Scan for the cell matching the given text and deliver its [X, Y] coordinate at center. 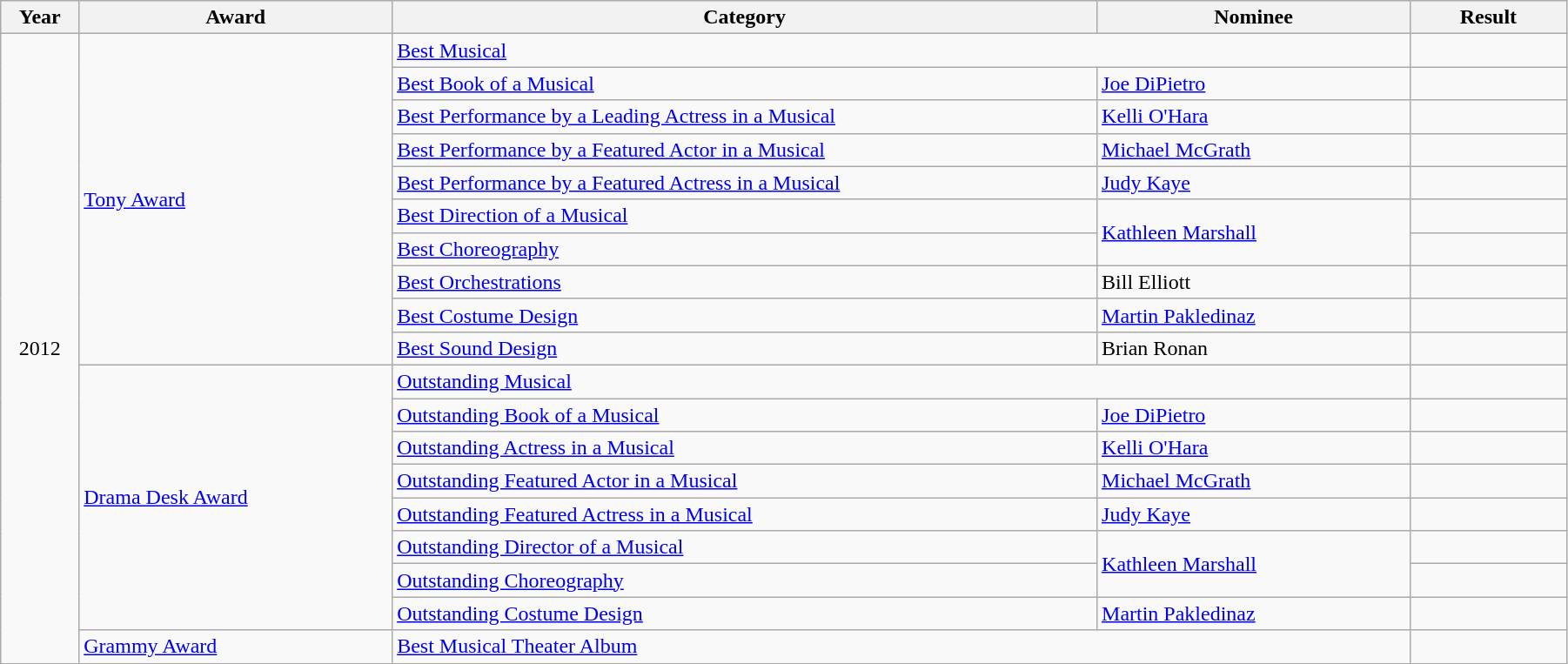
Result [1488, 17]
Best Orchestrations [745, 282]
Outstanding Book of a Musical [745, 415]
Best Performance by a Leading Actress in a Musical [745, 117]
Outstanding Musical [901, 381]
Outstanding Choreography [745, 580]
Best Performance by a Featured Actor in a Musical [745, 150]
Outstanding Featured Actor in a Musical [745, 481]
Year [40, 17]
Outstanding Actress in a Musical [745, 448]
Brian Ronan [1254, 348]
Best Sound Design [745, 348]
Best Musical Theater Album [901, 647]
Nominee [1254, 17]
Outstanding Director of a Musical [745, 547]
Outstanding Costume Design [745, 614]
Best Choreography [745, 249]
Category [745, 17]
Bill Elliott [1254, 282]
Grammy Award [236, 647]
Outstanding Featured Actress in a Musical [745, 514]
Best Book of a Musical [745, 84]
Drama Desk Award [236, 497]
Best Performance by a Featured Actress in a Musical [745, 183]
2012 [40, 348]
Best Costume Design [745, 315]
Best Direction of a Musical [745, 216]
Award [236, 17]
Best Musical [901, 50]
Tony Award [236, 200]
